Return [x, y] of the center of cell containing provided text 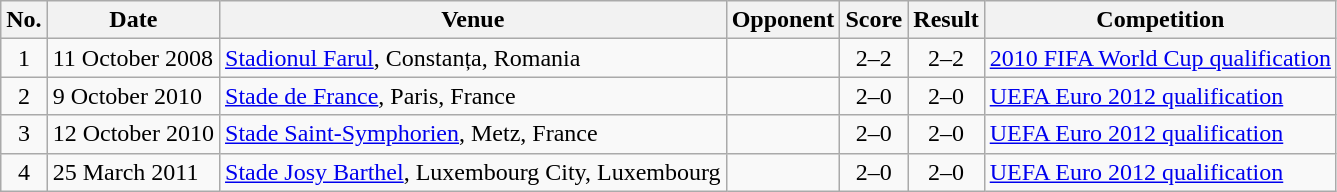
No. [24, 20]
Score [874, 20]
Result [946, 20]
Stade Saint-Symphorien, Metz, France [474, 134]
4 [24, 172]
1 [24, 58]
25 March 2011 [133, 172]
Competition [1160, 20]
2010 FIFA World Cup qualification [1160, 58]
3 [24, 134]
Venue [474, 20]
Stade Josy Barthel, Luxembourg City, Luxembourg [474, 172]
Stadionul Farul, Constanța, Romania [474, 58]
11 October 2008 [133, 58]
2 [24, 96]
9 October 2010 [133, 96]
Stade de France, Paris, France [474, 96]
12 October 2010 [133, 134]
Date [133, 20]
Opponent [783, 20]
